Determine the [X, Y] coordinate at the center of the cell enclosing the given text.  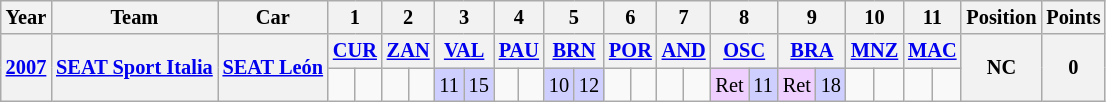
BRA [812, 51]
2007 [26, 68]
Year [26, 17]
CUR [355, 51]
7 [684, 17]
VAL [464, 51]
3 [464, 17]
9 [812, 17]
Car [273, 17]
SEAT Sport Italia [134, 68]
AND [684, 51]
MNZ [874, 51]
4 [519, 17]
NC [1001, 68]
PAU [519, 51]
18 [831, 85]
1 [355, 17]
POR [630, 51]
15 [479, 85]
BRN [574, 51]
0 [1073, 68]
ZAN [408, 51]
Position [1001, 17]
6 [630, 17]
SEAT León [273, 68]
Team [134, 17]
2 [408, 17]
OSC [744, 51]
12 [589, 85]
MAC [932, 51]
8 [744, 17]
5 [574, 17]
Points [1073, 17]
